Provide the [X, Y] coordinate of the cell's center where the given text is located.  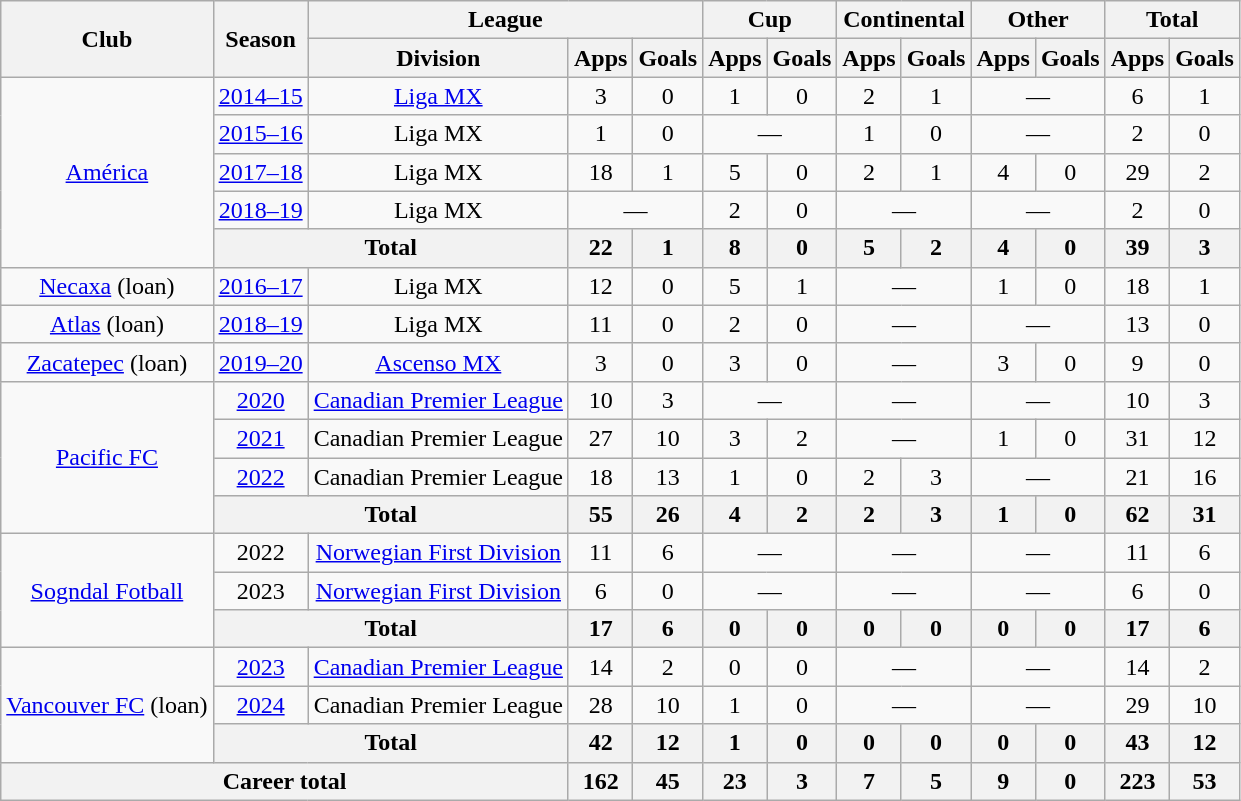
Season [260, 39]
55 [600, 515]
Cup [770, 20]
162 [600, 781]
21 [1137, 477]
16 [1205, 477]
Other [1038, 20]
7 [869, 781]
45 [668, 781]
43 [1137, 743]
Pacific FC [107, 457]
Club [107, 39]
Career total [285, 781]
22 [600, 248]
2024 [260, 705]
223 [1137, 781]
8 [735, 248]
Necaxa (loan) [107, 286]
Division [438, 58]
2020 [260, 400]
26 [668, 515]
League [505, 20]
América [107, 172]
2019–20 [260, 362]
42 [600, 743]
2016–17 [260, 286]
28 [600, 705]
53 [1205, 781]
Vancouver FC (loan) [107, 705]
Ascenso MX [438, 362]
39 [1137, 248]
2014–15 [260, 96]
Zacatepec (loan) [107, 362]
2015–16 [260, 134]
Atlas (loan) [107, 324]
62 [1137, 515]
2017–18 [260, 172]
Continental [904, 20]
27 [600, 438]
2021 [260, 438]
Sogndal Fotball [107, 591]
23 [735, 781]
